Provide the (x, y) coordinate of the cell's center where the given text is located.  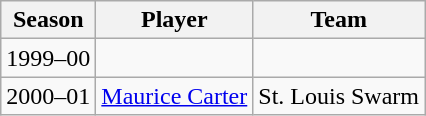
Season (48, 20)
Team (339, 20)
2000–01 (48, 96)
1999–00 (48, 58)
St. Louis Swarm (339, 96)
Player (174, 20)
Maurice Carter (174, 96)
